Identify which cell holds the provided text, then report its (X, Y) central coordinate. 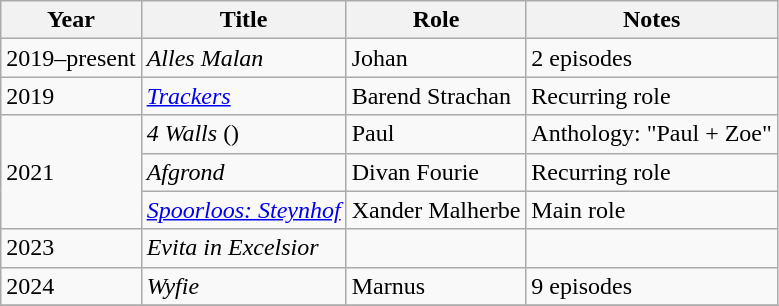
Evita in Excelsior (244, 248)
2019 (71, 96)
9 episodes (652, 286)
Year (71, 20)
4 Walls () (244, 134)
Xander Malherbe (436, 210)
Paul (436, 134)
Afgrond (244, 172)
Barend Strachan (436, 96)
2024 (71, 286)
Spoorloos: Steynhof (244, 210)
2 episodes (652, 58)
Divan Fourie (436, 172)
2019–present (71, 58)
Notes (652, 20)
Title (244, 20)
Role (436, 20)
Anthology: "Paul + Zoe" (652, 134)
Marnus (436, 286)
Main role (652, 210)
2021 (71, 172)
2023 (71, 248)
Alles Malan (244, 58)
Johan (436, 58)
Wyfie (244, 286)
Trackers (244, 96)
